For the text-containing cell, return its midpoint in [X, Y] coordinate format. 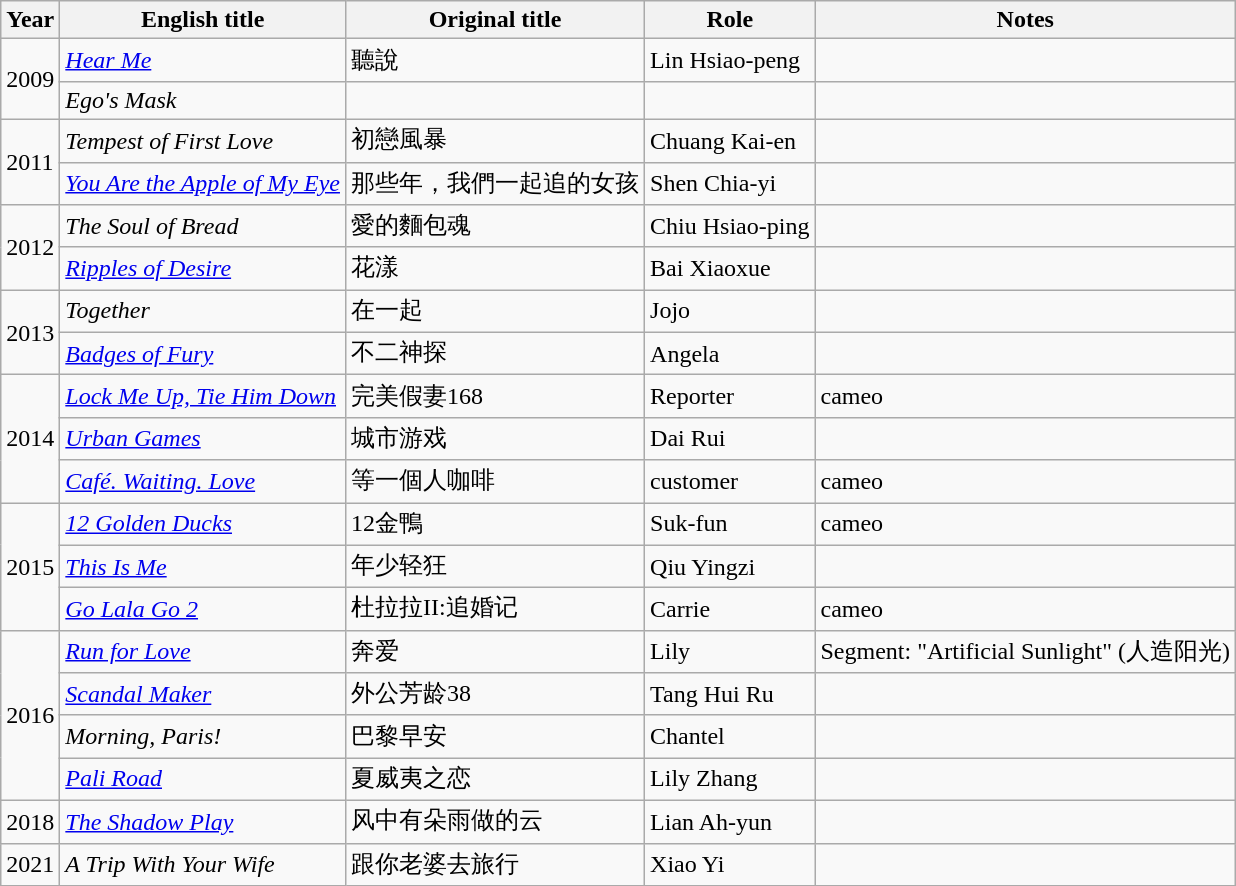
Lian Ah-yun [730, 822]
Chiu Hsiao-ping [730, 226]
Badges of Fury [203, 354]
奔爱 [494, 652]
风中有朵雨做的云 [494, 822]
A Trip With Your Wife [203, 864]
跟你老婆去旅行 [494, 864]
Bai Xiaoxue [730, 268]
Dai Rui [730, 438]
Carrie [730, 610]
English title [203, 20]
Lily Zhang [730, 780]
Xiao Yi [730, 864]
2018 [30, 822]
2009 [30, 80]
年少轻狂 [494, 566]
Angela [730, 354]
Year [30, 20]
Morning, Paris! [203, 736]
Urban Games [203, 438]
Jojo [730, 312]
花漾 [494, 268]
The Shadow Play [203, 822]
杜拉拉II:追婚记 [494, 610]
Hear Me [203, 60]
外公芳龄38 [494, 694]
This Is Me [203, 566]
Together [203, 312]
2015 [30, 566]
Ego's Mask [203, 100]
不二神探 [494, 354]
Chuang Kai-en [730, 140]
Shen Chia-yi [730, 184]
巴黎早安 [494, 736]
Reporter [730, 396]
Tang Hui Ru [730, 694]
Role [730, 20]
Go Lala Go 2 [203, 610]
Ripples of Desire [203, 268]
初戀風暴 [494, 140]
Original title [494, 20]
在一起 [494, 312]
12金鴨 [494, 524]
聽說 [494, 60]
Pali Road [203, 780]
愛的麵包魂 [494, 226]
2016 [30, 715]
Qiu Yingzi [730, 566]
Segment: "Artificial Sunlight" (人造阳光) [1026, 652]
2014 [30, 439]
Notes [1026, 20]
等一個人咖啡 [494, 482]
You Are the Apple of My Eye [203, 184]
2013 [30, 332]
那些年，我們一起追的女孩 [494, 184]
Café. Waiting. Love [203, 482]
城市游戏 [494, 438]
Tempest of First Love [203, 140]
Lock Me Up, Tie Him Down [203, 396]
Run for Love [203, 652]
2021 [30, 864]
2011 [30, 162]
customer [730, 482]
Chantel [730, 736]
夏威夷之恋 [494, 780]
Suk-fun [730, 524]
Lin Hsiao-peng [730, 60]
12 Golden Ducks [203, 524]
The Soul of Bread [203, 226]
Lily [730, 652]
完美假妻168 [494, 396]
Scandal Maker [203, 694]
2012 [30, 248]
